Determine the [x, y] coordinate at the center of the cell enclosing the given text.  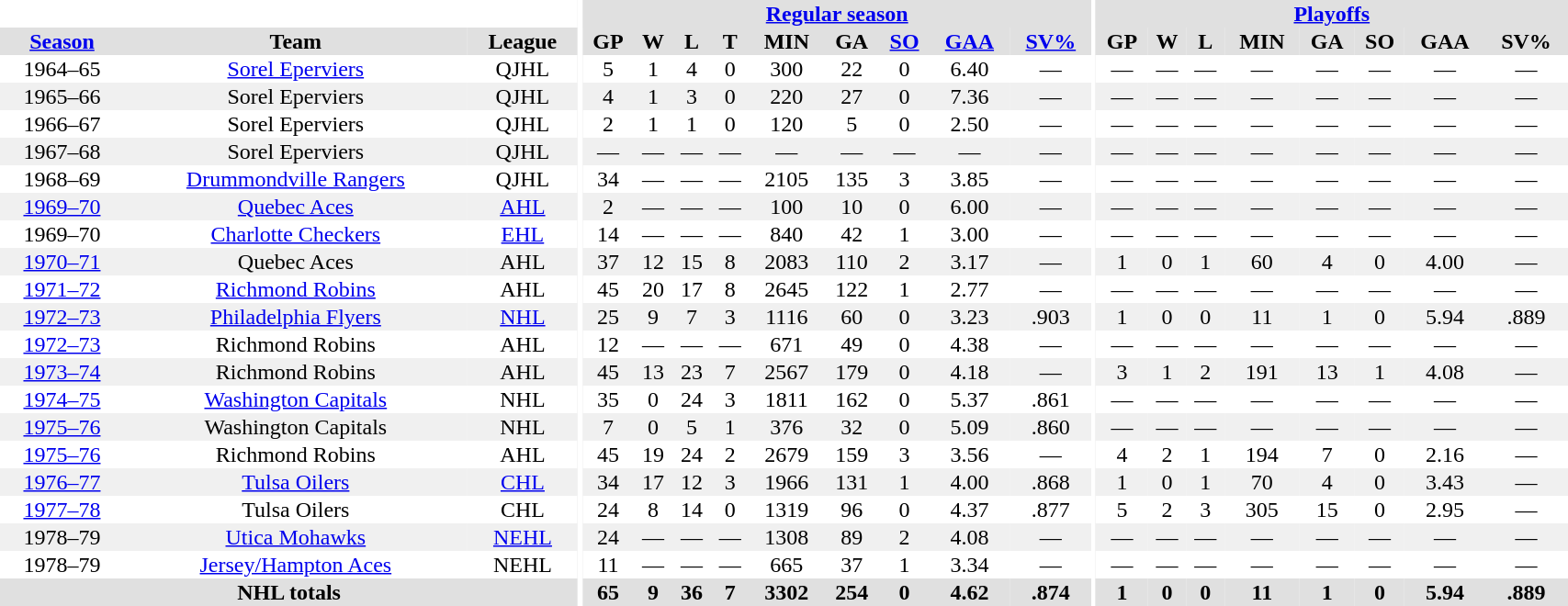
1319 [786, 510]
Jersey/Hampton Aces [296, 565]
1971–72 [62, 289]
3.34 [970, 565]
89 [852, 537]
27 [852, 96]
35 [608, 399]
5.09 [970, 427]
Drummondville Rangers [296, 179]
Charlotte Checkers [296, 234]
2083 [786, 262]
100 [786, 207]
1967–68 [62, 151]
.861 [1051, 399]
1973–74 [62, 372]
32 [852, 427]
3302 [786, 592]
4.62 [970, 592]
1966 [786, 482]
131 [852, 482]
1970–71 [62, 262]
7.36 [970, 96]
Regular season [838, 14]
2.95 [1444, 510]
3.43 [1444, 482]
254 [852, 592]
2.16 [1444, 454]
300 [786, 69]
.874 [1051, 592]
4.37 [970, 510]
840 [786, 234]
Playoffs [1332, 14]
96 [852, 510]
4.18 [970, 372]
1977–78 [62, 510]
1964–65 [62, 69]
Team [296, 41]
1968–69 [62, 179]
49 [852, 344]
.877 [1051, 510]
1116 [786, 317]
3.85 [970, 179]
Philadelphia Flyers [296, 317]
10 [852, 207]
135 [852, 179]
194 [1262, 454]
3.23 [970, 317]
2.77 [970, 289]
191 [1262, 372]
T [730, 41]
.903 [1051, 317]
122 [852, 289]
179 [852, 372]
305 [1262, 510]
2.50 [970, 124]
2645 [786, 289]
159 [852, 454]
1965–66 [62, 96]
23 [692, 372]
.860 [1051, 427]
162 [852, 399]
65 [608, 592]
6.40 [970, 69]
19 [653, 454]
3.00 [970, 234]
3.56 [970, 454]
4.38 [970, 344]
376 [786, 427]
1976–77 [62, 482]
6.00 [970, 207]
2567 [786, 372]
1966–67 [62, 124]
1811 [786, 399]
25 [608, 317]
NHL totals [288, 592]
1308 [786, 537]
5.37 [970, 399]
110 [852, 262]
671 [786, 344]
36 [692, 592]
665 [786, 565]
120 [786, 124]
220 [786, 96]
2105 [786, 179]
Season [62, 41]
22 [852, 69]
EHL [523, 234]
.868 [1051, 482]
2679 [786, 454]
70 [1262, 482]
20 [653, 289]
42 [852, 234]
1974–75 [62, 399]
Utica Mohawks [296, 537]
3.17 [970, 262]
League [523, 41]
